For the text-containing cell, return its midpoint in (X, Y) coordinate format. 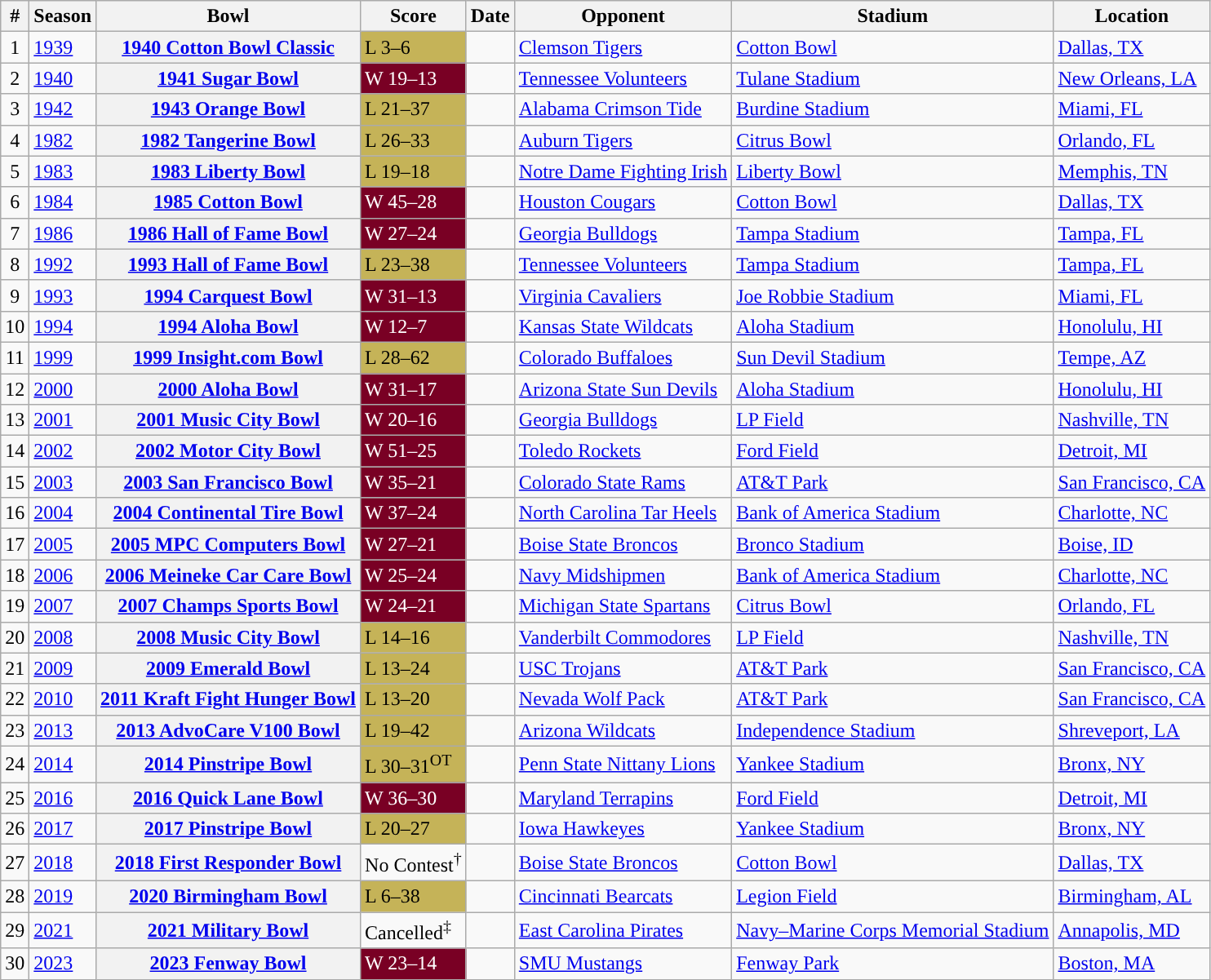
2004 Continental Tire Bowl (228, 513)
1999 Insight.com Bowl (228, 357)
L 28–62 (414, 357)
L 23–38 (414, 264)
1983 Liberty Bowl (228, 171)
2004 (63, 513)
12 (15, 389)
W 31–13 (414, 295)
8 (15, 264)
Arizona Wildcats (623, 730)
Toledo Rockets (623, 451)
Houston Cougars (623, 202)
Iowa Hawkeyes (623, 829)
W 19–13 (414, 78)
2008 Music City Bowl (228, 637)
Bronco Stadium (893, 544)
2016 Quick Lane Bowl (228, 798)
New Orleans, LA (1132, 78)
W 51–25 (414, 451)
Burdine Stadium (893, 109)
Legion Field (893, 896)
1986 Hall of Fame Bowl (228, 233)
17 (15, 544)
Sun Devil Stadium (893, 357)
Opponent (623, 16)
1994 (63, 326)
L 13–20 (414, 699)
19 (15, 606)
2000 Aloha Bowl (228, 389)
2017 (63, 829)
1994 Aloha Bowl (228, 326)
Season (63, 16)
16 (15, 513)
2006 (63, 575)
2009 Emerald Bowl (228, 668)
Joe Robbie Stadium (893, 295)
28 (15, 896)
L 30–31OT (414, 764)
2008 (63, 637)
2020 Birmingham Bowl (228, 896)
2011 Kraft Fight Hunger Bowl (228, 699)
2001 (63, 420)
Memphis, TN (1132, 171)
2007 Champs Sports Bowl (228, 606)
1993 (63, 295)
Score (414, 16)
10 (15, 326)
15 (15, 482)
2018 First Responder Bowl (228, 863)
W 20–16 (414, 420)
11 (15, 357)
30 (15, 964)
Annapolis, MD (1132, 930)
20 (15, 637)
2 (15, 78)
Nevada Wolf Pack (623, 699)
W 37–24 (414, 513)
W 23–14 (414, 964)
2002 Motor City Bowl (228, 451)
7 (15, 233)
2000 (63, 389)
1983 (63, 171)
2023 Fenway Bowl (228, 964)
W 12–7 (414, 326)
1939 (63, 47)
2005 MPC Computers Bowl (228, 544)
9 (15, 295)
6 (15, 202)
Alabama Crimson Tide (623, 109)
2014 Pinstripe Bowl (228, 764)
W 25–24 (414, 575)
W 27–24 (414, 233)
L 14–16 (414, 637)
2009 (63, 668)
North Carolina Tar Heels (623, 513)
22 (15, 699)
Cincinnati Bearcats (623, 896)
2003 San Francisco Bowl (228, 482)
2017 Pinstripe Bowl (228, 829)
Virginia Cavaliers (623, 295)
18 (15, 575)
L 13–24 (414, 668)
Michigan State Spartans (623, 606)
Stadium (893, 16)
Liberty Bowl (893, 171)
Navy Midshipmen (623, 575)
SMU Mustangs (623, 964)
2019 (63, 896)
2002 (63, 451)
2006 Meineke Car Care Bowl (228, 575)
Maryland Terrapins (623, 798)
W 27–21 (414, 544)
W 35–21 (414, 482)
L 3–6 (414, 47)
Shreveport, LA (1132, 730)
2013 (63, 730)
2007 (63, 606)
2005 (63, 544)
Kansas State Wildcats (623, 326)
Fenway Park (893, 964)
1940 Cotton Bowl Classic (228, 47)
2013 AdvoCare V100 Bowl (228, 730)
1993 Hall of Fame Bowl (228, 264)
1941 Sugar Bowl (228, 78)
2014 (63, 764)
14 (15, 451)
Clemson Tigers (623, 47)
21 (15, 668)
Date (490, 16)
24 (15, 764)
W 36–30 (414, 798)
1992 (63, 264)
Tempe, AZ (1132, 357)
Navy–Marine Corps Memorial Stadium (893, 930)
L 26–33 (414, 140)
Birmingham, AL (1132, 896)
2010 (63, 699)
2023 (63, 964)
W 31–17 (414, 389)
1994 Carquest Bowl (228, 295)
1 (15, 47)
1943 Orange Bowl (228, 109)
L 19–42 (414, 730)
1984 (63, 202)
1985 Cotton Bowl (228, 202)
2003 (63, 482)
23 (15, 730)
L 20–27 (414, 829)
Bowl (228, 16)
27 (15, 863)
Boston, MA (1132, 964)
Colorado Buffaloes (623, 357)
2001 Music City Bowl (228, 420)
1982 Tangerine Bowl (228, 140)
USC Trojans (623, 668)
L 6–38 (414, 896)
13 (15, 420)
W 45–28 (414, 202)
Independence Stadium (893, 730)
No Contest† (414, 863)
Vanderbilt Commodores (623, 637)
5 (15, 171)
Cancelled‡ (414, 930)
1942 (63, 109)
29 (15, 930)
Notre Dame Fighting Irish (623, 171)
2018 (63, 863)
Penn State Nittany Lions (623, 764)
L 19–18 (414, 171)
1999 (63, 357)
Colorado State Rams (623, 482)
2021 (63, 930)
Auburn Tigers (623, 140)
26 (15, 829)
Location (1132, 16)
4 (15, 140)
L 21–37 (414, 109)
Boise, ID (1132, 544)
2021 Military Bowl (228, 930)
# (15, 16)
Arizona State Sun Devils (623, 389)
1982 (63, 140)
W 24–21 (414, 606)
1986 (63, 233)
25 (15, 798)
Tulane Stadium (893, 78)
1940 (63, 78)
3 (15, 109)
2016 (63, 798)
East Carolina Pirates (623, 930)
